Return the (x, y) coordinate for the center point of the cell that contains the specified text.  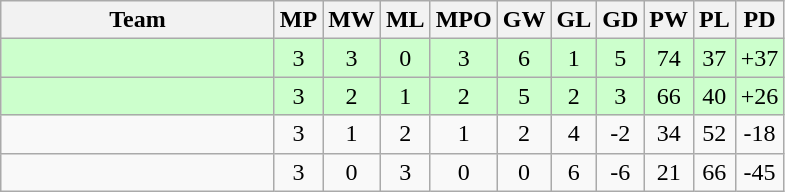
-45 (760, 172)
MPO (464, 20)
MW (352, 20)
Team (138, 20)
34 (669, 134)
MP (298, 20)
52 (714, 134)
-6 (620, 172)
ML (405, 20)
74 (669, 58)
-2 (620, 134)
4 (574, 134)
+37 (760, 58)
PD (760, 20)
40 (714, 96)
GD (620, 20)
+26 (760, 96)
21 (669, 172)
37 (714, 58)
GL (574, 20)
GW (524, 20)
PW (669, 20)
PL (714, 20)
-18 (760, 134)
